Scan for the cell matching the given text and deliver its (x, y) coordinate at center. 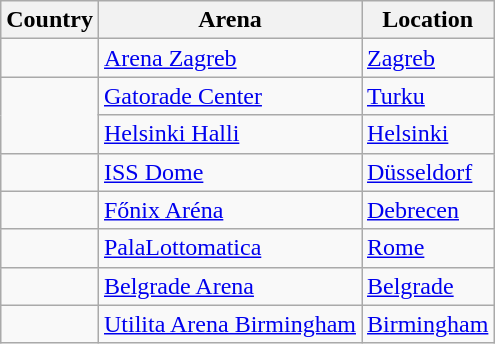
Belgrade Arena (230, 286)
Helsinki Halli (230, 134)
Főnix Aréna (230, 210)
Arena Zagreb (230, 58)
Zagreb (428, 58)
PalaLottomatica (230, 248)
Utilita Arena Birmingham (230, 324)
Arena (230, 20)
Turku (428, 96)
ISS Dome (230, 172)
Debrecen (428, 210)
Gatorade Center (230, 96)
Location (428, 20)
Country (50, 20)
Helsinki (428, 134)
Birmingham (428, 324)
Düsseldorf (428, 172)
Belgrade (428, 286)
Rome (428, 248)
